Search for the cell housing the specified text and yield its (x, y) center coordinate. 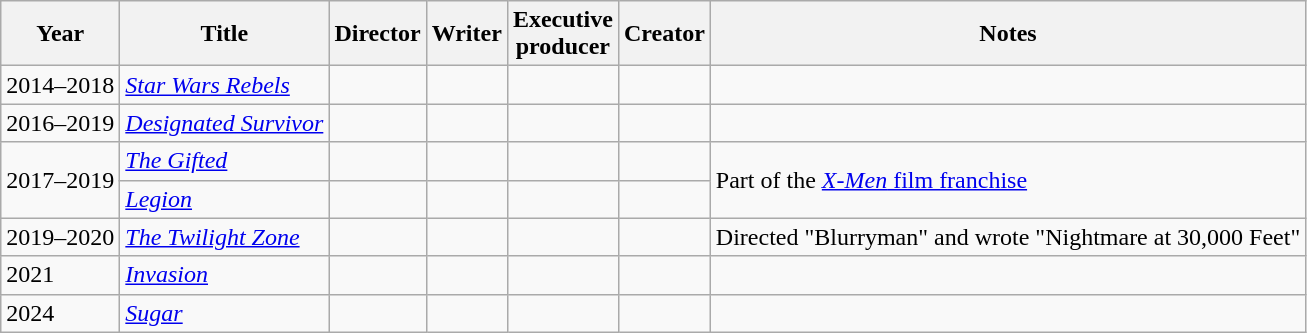
2014–2018 (60, 85)
Title (224, 34)
Notes (1008, 34)
2016–2019 (60, 123)
Sugar (224, 313)
Director (378, 34)
Creator (664, 34)
Star Wars Rebels (224, 85)
2019–2020 (60, 237)
The Twilight Zone (224, 237)
2021 (60, 275)
Designated Survivor (224, 123)
Invasion (224, 275)
Part of the X-Men film franchise (1008, 180)
Year (60, 34)
2024 (60, 313)
Writer (466, 34)
The Gifted (224, 161)
Legion (224, 199)
Directed "Blurryman" and wrote "Nightmare at 30,000 Feet" (1008, 237)
2017–2019 (60, 180)
Executiveproducer (562, 34)
